Output the (X, Y) coordinate of the center of the cell containing the given text.  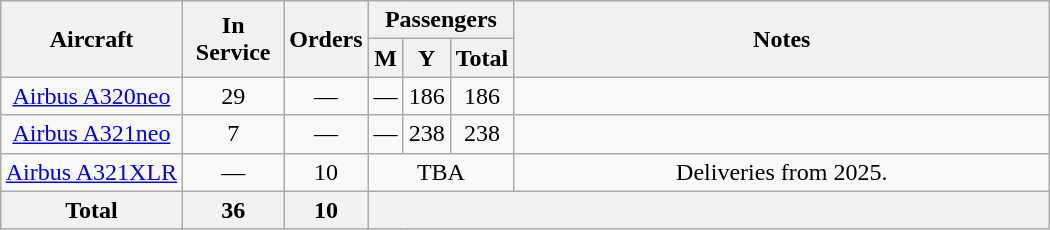
In Service (234, 39)
TBA (441, 172)
M (386, 58)
Airbus A321XLR (91, 172)
36 (234, 210)
Deliveries from 2025. (782, 172)
Y (426, 58)
Aircraft (91, 39)
Passengers (441, 20)
Airbus A321neo (91, 134)
29 (234, 96)
Orders (326, 39)
7 (234, 134)
Notes (782, 39)
Airbus A320neo (91, 96)
